Output the [X, Y] coordinate of the center of the cell containing the given text.  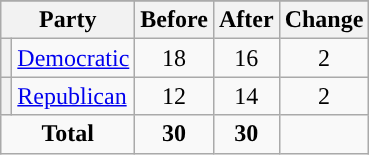
Before [174, 20]
14 [246, 96]
Change [324, 20]
Party [68, 20]
Republican [74, 96]
Democratic [74, 58]
12 [174, 96]
Total [68, 134]
18 [174, 58]
16 [246, 58]
After [246, 20]
